Return the [x, y] coordinate for the center point of the cell that contains the specified text.  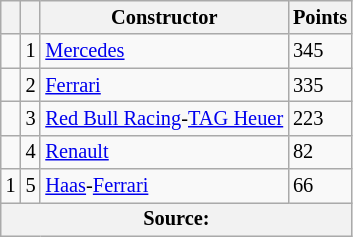
66 [320, 186]
Constructor [164, 17]
335 [320, 85]
Source: [176, 219]
3 [31, 118]
4 [31, 152]
2 [31, 85]
Red Bull Racing-TAG Heuer [164, 118]
Mercedes [164, 51]
Haas-Ferrari [164, 186]
82 [320, 152]
223 [320, 118]
5 [31, 186]
Renault [164, 152]
Ferrari [164, 85]
Points [320, 17]
345 [320, 51]
